Return the [x, y] coordinate for the center point of the cell that contains the specified text.  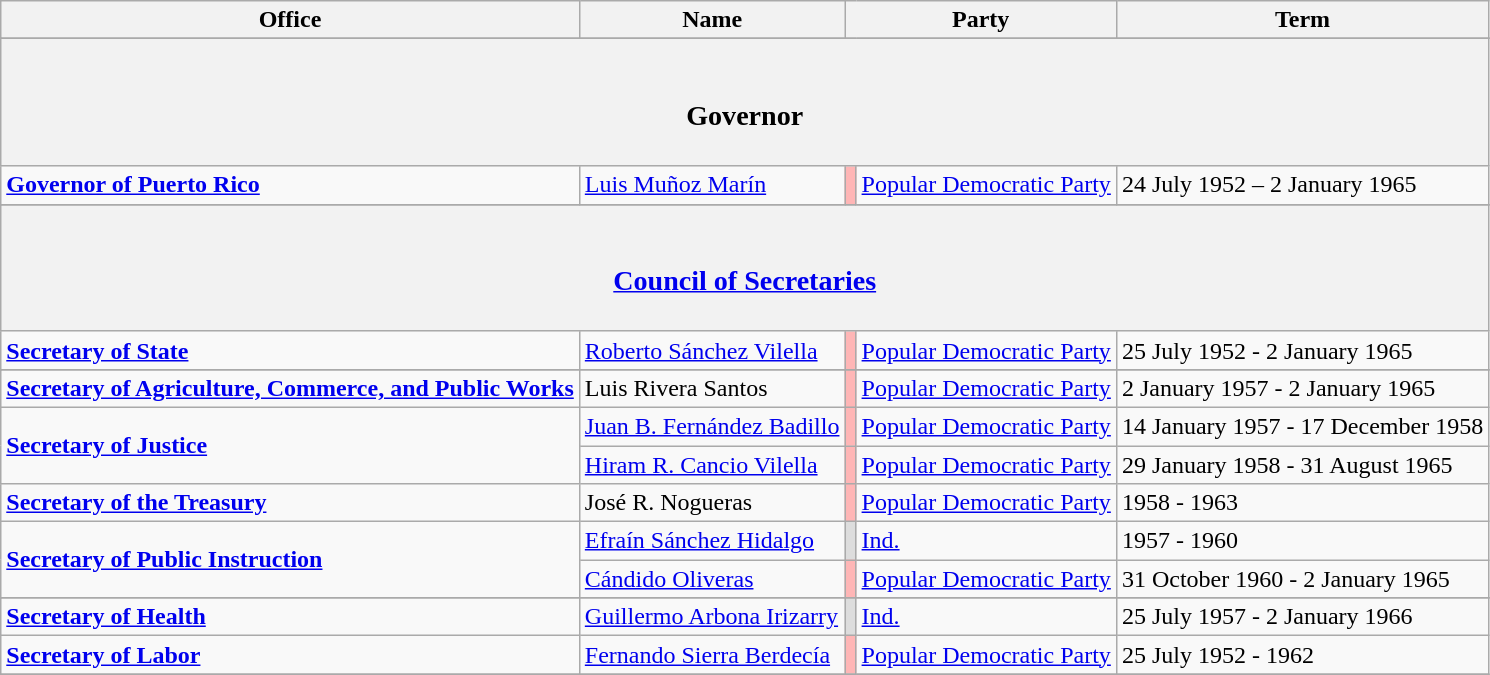
José R. Nogueras [712, 503]
Luis Rivera Santos [712, 388]
Roberto Sánchez Vilella [712, 350]
25 July 1957 - 2 January 1966 [1302, 617]
29 January 1958 - 31 August 1965 [1302, 465]
Secretary of State [290, 350]
25 July 1952 - 1962 [1302, 655]
Term [1302, 20]
Fernando Sierra Berdecía [712, 655]
Secretary of Justice [290, 445]
Cándido Oliveras [712, 579]
Secretary of the Treasury [290, 503]
Secretary of Health [290, 617]
1957 - 1960 [1302, 541]
25 July 1952 - 2 January 1965 [1302, 350]
Party [980, 20]
14 January 1957 - 17 December 1958 [1302, 426]
Luis Muñoz Marín [712, 185]
Hiram R. Cancio Vilella [712, 465]
Governor of Puerto Rico [290, 185]
Secretary of Agriculture, Commerce, and Public Works [290, 388]
Guillermo Arbona Irizarry [712, 617]
Secretary of Public Instruction [290, 560]
Council of Secretaries [745, 268]
Secretary of Labor [290, 655]
31 October 1960 - 2 January 1965 [1302, 579]
Office [290, 20]
Name [712, 20]
Efraín Sánchez Hidalgo [712, 541]
24 July 1952 – 2 January 1965 [1302, 185]
2 January 1957 - 2 January 1965 [1302, 388]
Governor [745, 102]
1958 - 1963 [1302, 503]
Juan B. Fernández Badillo [712, 426]
